Locate the cell with the specified text and output its [x, y] center coordinate. 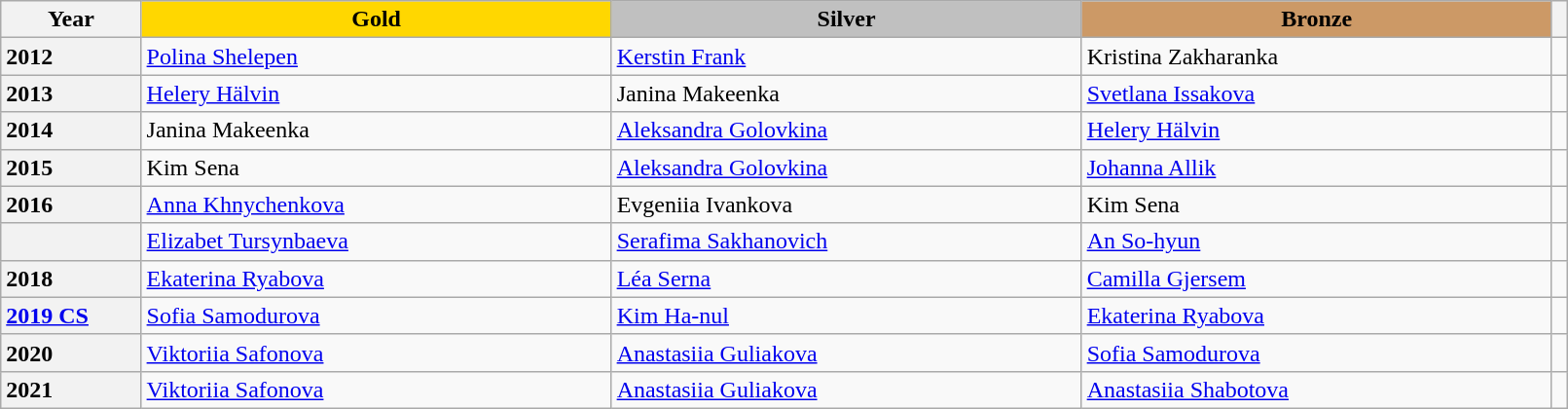
2018 [71, 279]
Svetlana Issakova [1316, 93]
Year [71, 19]
Johanna Allik [1316, 167]
Kerstin Frank [847, 56]
2020 [71, 353]
Léa Serna [847, 279]
Gold [376, 19]
Serafima Sakhanovich [847, 242]
2014 [71, 130]
Bronze [1316, 19]
2019 CS [71, 316]
An So-hyun [1316, 242]
Camilla Gjersem [1316, 279]
Polina Shelepen [376, 56]
Kim Ha-nul [847, 316]
Elizabet Tursynbaeva [376, 242]
2016 [71, 204]
Evgeniia Ivankova [847, 204]
2021 [71, 390]
2012 [71, 56]
Silver [847, 19]
Anna Khnychenkova [376, 204]
2015 [71, 167]
Anastasiia Shabotova [1316, 390]
Kristina Zakharanka [1316, 56]
2013 [71, 93]
